Find where the given text appears and provide that cell's center as (x, y) coordinate. 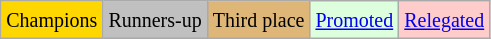
Third place (258, 20)
Champions (52, 20)
Relegated (444, 20)
Promoted (354, 20)
Runners-up (155, 20)
